Return (x, y) of the center of cell containing provided text 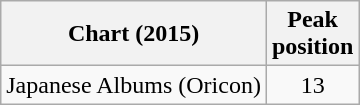
Peakposition (312, 34)
13 (312, 85)
Chart (2015) (134, 34)
Japanese Albums (Oricon) (134, 85)
